Search for the cell housing the specified text and yield its (x, y) center coordinate. 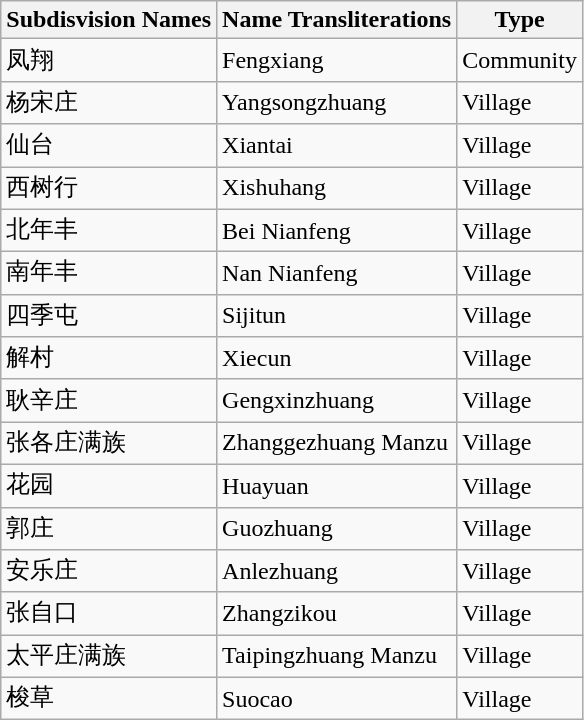
Zhanggezhuang Manzu (337, 444)
杨宋庄 (109, 102)
Community (520, 60)
Huayuan (337, 486)
Anlezhuang (337, 572)
北年丰 (109, 230)
Taipingzhuang Manzu (337, 656)
Xishuhang (337, 188)
Name Transliterations (337, 20)
Fengxiang (337, 60)
Sijitun (337, 316)
花园 (109, 486)
凤翔 (109, 60)
耿辛庄 (109, 400)
Zhangzikou (337, 614)
Gengxinzhuang (337, 400)
张自口 (109, 614)
Guozhuang (337, 528)
Xiecun (337, 358)
梭草 (109, 698)
Suocao (337, 698)
太平庄满族 (109, 656)
南年丰 (109, 274)
Nan Nianfeng (337, 274)
张各庄满族 (109, 444)
Bei Nianfeng (337, 230)
解村 (109, 358)
安乐庄 (109, 572)
仙台 (109, 146)
Yangsongzhuang (337, 102)
Xiantai (337, 146)
Type (520, 20)
四季屯 (109, 316)
郭庄 (109, 528)
Subdisvision Names (109, 20)
西树行 (109, 188)
